Provide the [X, Y] coordinate of the cell's center where the given text is located.  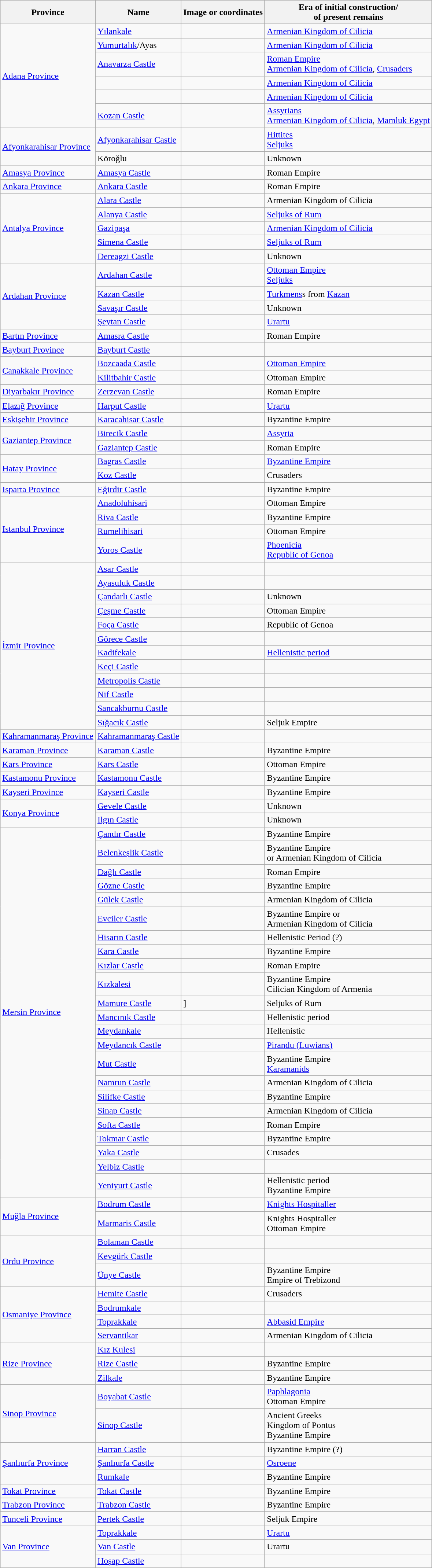
Era of initial construction/of present remains [348, 12]
Province [48, 12]
Boyabat Castle [138, 1396]
Kahramanmaraş Province [48, 736]
Zilkale [138, 1377]
Byzantine EmpireEmpire of Trebizond [348, 1275]
HittitesSeljuks [348, 139]
Mancınık Castle [138, 1017]
Gazipaşa [138, 228]
Ardahan Province [48, 296]
Gaziantep Province [48, 440]
İzmir Province [48, 646]
Ankara Province [48, 186]
Konya Province [48, 813]
Isparta Province [48, 489]
Yelbiz Castle [138, 1167]
Hatay Province [48, 468]
Knights Hospitaller [348, 1204]
Keçi Castle [138, 666]
Hisarın Castle [138, 938]
Gözne Castle [138, 886]
Meydancık Castle [138, 1045]
Bayburt Castle [138, 350]
Van Province [48, 1547]
Bayburt Province [48, 350]
Evciler Castle [138, 919]
Gaziantep Castle [138, 448]
Trabzon Castle [138, 1505]
Gevele Castle [138, 806]
Tokmar Castle [138, 1138]
Kars Province [48, 764]
Kilitbahir Castle [138, 378]
Nif Castle [138, 695]
Hellenistic [348, 1031]
Mamure Castle [138, 1003]
Yılankale [138, 31]
Bagras Castle [138, 461]
Şanlıurfa Province [48, 1463]
Abbasid Empire [348, 1322]
Yeniyurt Castle [138, 1185]
PhoeniciaRepublic of Genoa [348, 550]
Yaka Castle [138, 1152]
Savaşır Castle [138, 308]
Pertek Castle [138, 1519]
Foça Castle [138, 625]
Sinop Province [48, 1413]
Assyria [348, 433]
Republic of Genoa [348, 625]
Bodrum Castle [138, 1204]
Ankara Castle [138, 186]
Ilgın Castle [138, 820]
Hellenistic Period (?) [348, 938]
Meydankale [138, 1031]
Alanya Castle [138, 214]
Sinop Castle [138, 1425]
Anadoluhisari [138, 503]
Rize Province [48, 1363]
Yoros Castle [138, 550]
Kadifekale [138, 652]
Kevgürk Castle [138, 1256]
Hoşap Castle [138, 1561]
Kahramanmaraş Castle [138, 736]
Elazığ Province [48, 405]
Roman EmpireArmenian Kingdom of Cilicia, Crusaders [348, 64]
Kız Kulesi [138, 1350]
Çandır Castle [138, 834]
Mersin Province [48, 1012]
Kars Castle [138, 764]
Karaman Castle [138, 750]
Ayasuluk Castle [138, 583]
Pirandu (Luwians) [348, 1045]
Kızlar Castle [138, 965]
PaphlagoniaOttoman Empire [348, 1396]
Riva Castle [138, 517]
Bodrumkale [138, 1308]
Köroğlu [138, 158]
Zerzevan Castle [138, 391]
Bartın Province [48, 336]
Amasya Province [48, 172]
Servantikar [138, 1336]
Bolaman Castle [138, 1242]
Van Castle [138, 1547]
Şeytan Castle [138, 322]
Koz Castle [138, 475]
Eğirdir Castle [138, 489]
Kayseri Castle [138, 792]
Gülek Castle [138, 899]
Antalya Province [48, 228]
Knights HospitallerOttoman Empire [348, 1223]
Bozcaada Castle [138, 364]
Ottoman EmpireSeljuks [348, 275]
Çanakkale Province [48, 371]
Tokat Castle [138, 1491]
Sığacık Castle [138, 722]
Karacahisar Castle [138, 419]
Name [138, 12]
Eskişehir Province [48, 419]
Ünye Castle [138, 1275]
Adana Province [48, 76]
Karaman Province [48, 750]
Osmaniye Province [48, 1315]
Dereagzi Castle [138, 256]
Kazan Castle [138, 294]
Byzantine EmpireCilician Kingdom of Armenia [348, 984]
Osroene [348, 1463]
Afyonkarahisar Castle [138, 139]
Simena Castle [138, 242]
Kayseri Province [48, 792]
Byzantine EmpireKaramanids [348, 1064]
Softa Castle [138, 1125]
Diyarbakır Province [48, 391]
AssyriansArmenian Kingdom of Cilicia, Mamluk Egypt [348, 116]
Mut Castle [138, 1064]
Şanlıurfa Castle [138, 1463]
Görece Castle [138, 638]
Amasra Castle [138, 336]
Sinap Castle [138, 1111]
Crusades [348, 1152]
Belenkeşlik Castle [138, 853]
Kara Castle [138, 952]
Amasya Castle [138, 172]
Rumkale [138, 1477]
Kızkalesi [138, 984]
Kastamonu Castle [138, 778]
Silifke Castle [138, 1097]
Afyonkarahisar Province [48, 147]
Namrun Castle [138, 1083]
Asar Castle [138, 569]
Turkmenss from Kazan [348, 294]
Istanbul Province [48, 529]
Birecik Castle [138, 433]
Ardahan Castle [138, 275]
Trabzon Province [48, 1505]
Sancakburnu Castle [138, 708]
Tokat Province [48, 1491]
Rumelihisari [138, 531]
Tunceli Province [48, 1519]
Harput Castle [138, 405]
Alara Castle [138, 200]
Hellenistic periodByzantine Empire [348, 1185]
Hemite Castle [138, 1294]
Ancient GreeksKingdom of PontusByzantine Empire [348, 1425]
Kastamonu Province [48, 778]
] [223, 1003]
Çeşme Castle [138, 611]
Image or coordinates [223, 12]
Ordu Province [48, 1261]
Yumurtalık/Ayas [138, 45]
Rize Castle [138, 1363]
Harran Castle [138, 1449]
Marmaris Castle [138, 1223]
Metropolis Castle [138, 681]
Kozan Castle [138, 116]
Dağlı Castle [138, 872]
Byzantine Empire (?) [348, 1449]
Çandarlı Castle [138, 597]
Anavarza Castle [138, 64]
Muğla Province [48, 1216]
